Output the [X, Y] coordinate of the center of the cell containing the given text.  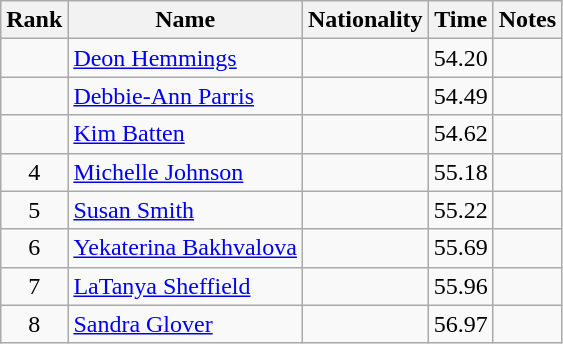
Yekaterina Bakhvalova [186, 248]
Notes [527, 20]
54.62 [460, 134]
Debbie-Ann Parris [186, 96]
56.97 [460, 324]
55.96 [460, 286]
5 [34, 210]
Nationality [365, 20]
Rank [34, 20]
54.49 [460, 96]
Deon Hemmings [186, 58]
Susan Smith [186, 210]
8 [34, 324]
Name [186, 20]
4 [34, 172]
Sandra Glover [186, 324]
6 [34, 248]
54.20 [460, 58]
55.69 [460, 248]
Michelle Johnson [186, 172]
LaTanya Sheffield [186, 286]
Kim Batten [186, 134]
55.18 [460, 172]
Time [460, 20]
7 [34, 286]
55.22 [460, 210]
